Identify which cell holds the provided text, then report its [X, Y] central coordinate. 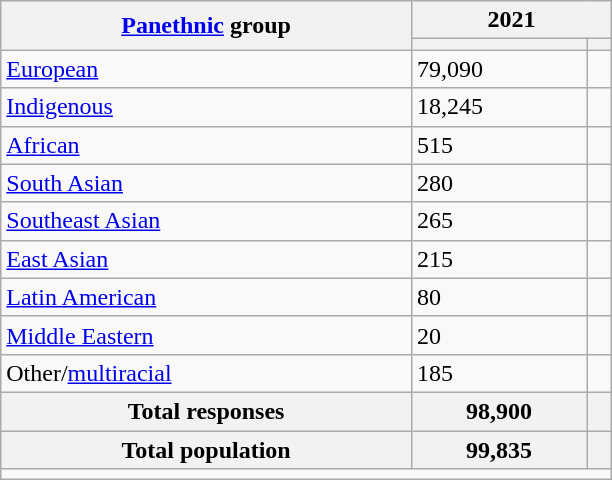
20 [498, 335]
Latin American [206, 297]
80 [498, 297]
2021 [511, 20]
South Asian [206, 183]
Total population [206, 449]
Total responses [206, 411]
African [206, 145]
Other/multiracial [206, 373]
215 [498, 259]
98,900 [498, 411]
Middle Eastern [206, 335]
265 [498, 221]
99,835 [498, 449]
Panethnic group [206, 26]
185 [498, 373]
18,245 [498, 107]
515 [498, 145]
European [206, 69]
East Asian [206, 259]
Southeast Asian [206, 221]
79,090 [498, 69]
Indigenous [206, 107]
280 [498, 183]
